Return the (x, y) coordinate for the center point of the cell that contains the specified text.  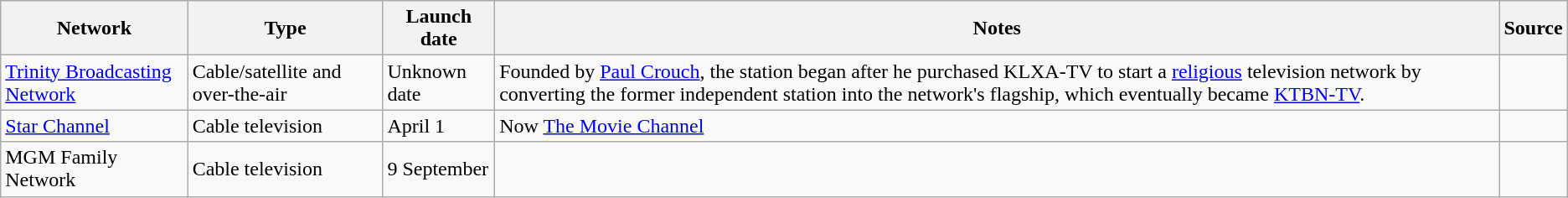
Launch date (439, 29)
Trinity Broadcasting Network (94, 82)
April 1 (439, 126)
Network (94, 29)
Star Channel (94, 126)
Unknown date (439, 82)
Now The Movie Channel (997, 126)
Notes (997, 29)
9 September (439, 169)
Type (285, 29)
MGM Family Network (94, 169)
Source (1533, 29)
Cable/satellite and over-the-air (285, 82)
